Detect which cell encompasses the target text, then output its (x, y) center coordinate. 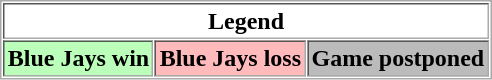
Legend (246, 21)
Blue Jays win (78, 58)
Game postponed (398, 58)
Blue Jays loss (230, 58)
